Capture the cell that displays the provided text and extract its [X, Y] central coordinate. 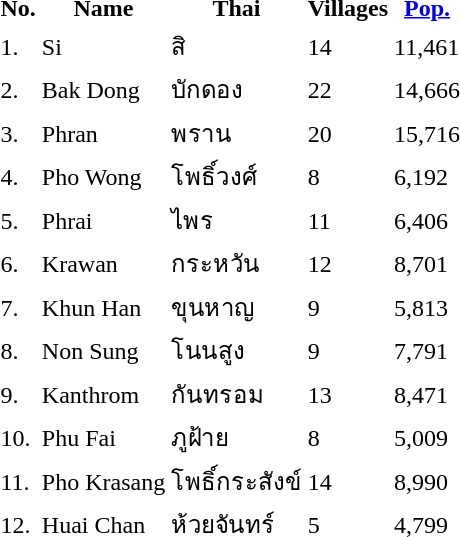
Si [103, 46]
Phran [103, 133]
Phrai [103, 220]
Non Sung [103, 350]
11 [348, 220]
Phu Fai [103, 438]
Bak Dong [103, 90]
Kanthrom [103, 394]
Khun Han [103, 307]
โพธิ์กระสังข์ [237, 481]
พราน [237, 133]
Pho Wong [103, 176]
โนนสูง [237, 350]
13 [348, 394]
ไพร [237, 220]
กระหวัน [237, 264]
สิ [237, 46]
Krawan [103, 264]
กันทรอม [237, 394]
20 [348, 133]
ขุนหาญ [237, 307]
ภูฝ้าย [237, 438]
Pho Krasang [103, 481]
22 [348, 90]
บักดอง [237, 90]
โพธิ์วงศ์ [237, 176]
12 [348, 264]
